Detect which cell encompasses the target text, then output its [x, y] center coordinate. 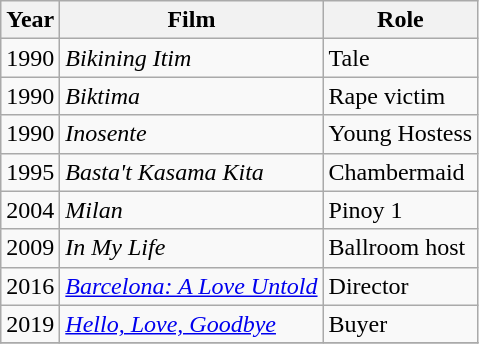
In My Life [192, 248]
Inosente [192, 134]
Young Hostess [400, 134]
Year [30, 20]
Role [400, 20]
Director [400, 286]
2004 [30, 210]
Tale [400, 58]
Rape victim [400, 96]
Milan [192, 210]
Ballroom host [400, 248]
Barcelona: A Love Untold [192, 286]
Buyer [400, 324]
1995 [30, 172]
Chambermaid [400, 172]
Biktima [192, 96]
Basta't Kasama Kita [192, 172]
Bikining Itim [192, 58]
Film [192, 20]
Pinoy 1 [400, 210]
Hello, Love, Goodbye [192, 324]
2019 [30, 324]
2016 [30, 286]
2009 [30, 248]
